Provide the (x, y) coordinate of the cell's center where the given text is located.  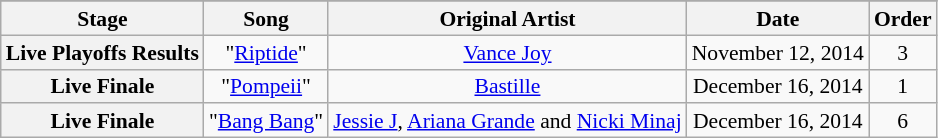
Stage (102, 18)
Bastille (507, 86)
3 (903, 52)
Order (903, 18)
Vance Joy (507, 52)
Jessie J, Ariana Grande and Nicki Minaj (507, 121)
Date (778, 18)
Live Playoffs Results (102, 52)
6 (903, 121)
Song (266, 18)
November 12, 2014 (778, 52)
"Pompeii" (266, 86)
Original Artist (507, 18)
1 (903, 86)
"Bang Bang" (266, 121)
"Riptide" (266, 52)
